For the text-containing cell, return its midpoint in (X, Y) coordinate format. 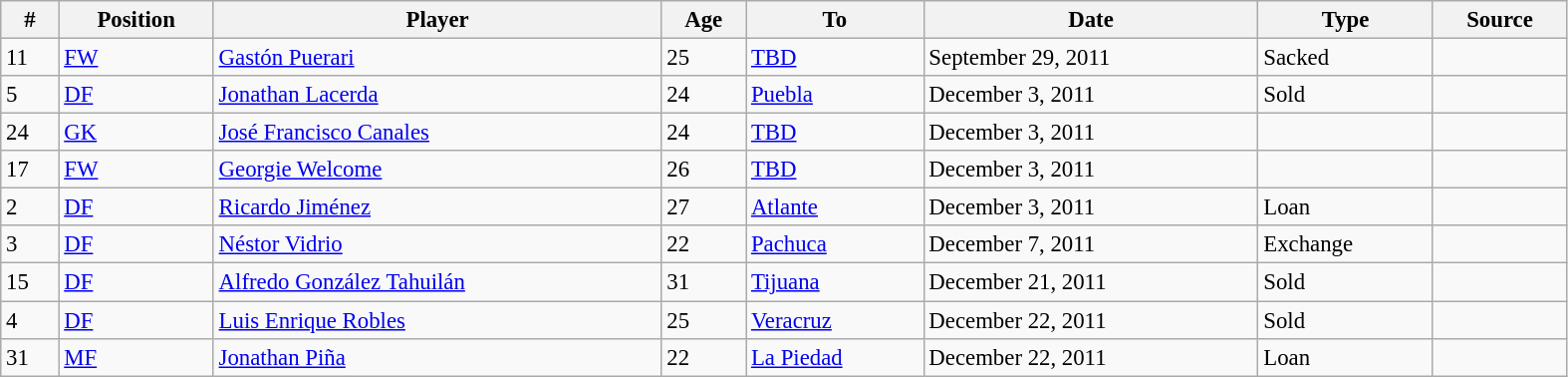
4 (30, 320)
Pachuca (835, 244)
Atlante (835, 207)
Néstor Vidrio (437, 244)
MF (135, 357)
José Francisco Canales (437, 133)
3 (30, 244)
Jonathan Lacerda (437, 95)
Alfredo González Tahuilán (437, 282)
15 (30, 282)
GK (135, 133)
Puebla (835, 95)
December 21, 2011 (1091, 282)
Age (703, 20)
Georgie Welcome (437, 170)
Exchange (1345, 244)
# (30, 20)
Luis Enrique Robles (437, 320)
Position (135, 20)
December 7, 2011 (1091, 244)
Date (1091, 20)
Ricardo Jiménez (437, 207)
5 (30, 95)
27 (703, 207)
Source (1500, 20)
2 (30, 207)
17 (30, 170)
To (835, 20)
Jonathan Piña (437, 357)
11 (30, 58)
Sacked (1345, 58)
26 (703, 170)
Player (437, 20)
Tijuana (835, 282)
Type (1345, 20)
Veracruz (835, 320)
Gastón Puerari (437, 58)
La Piedad (835, 357)
September 29, 2011 (1091, 58)
